Determine the (X, Y) coordinate at the center of the cell enclosing the given text.  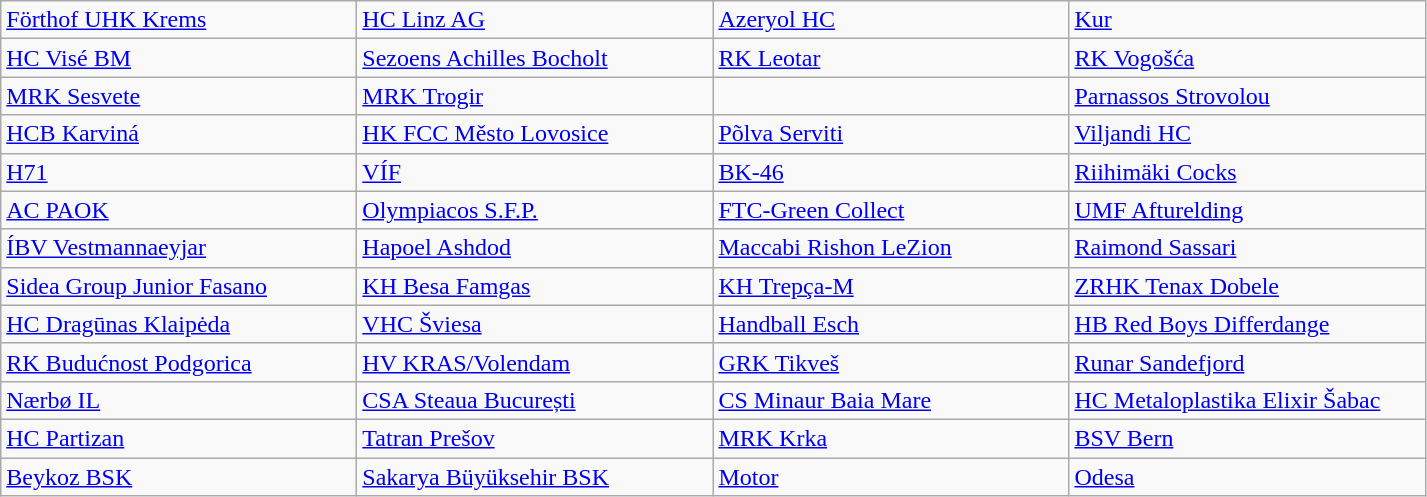
Motor (891, 477)
Tatran Prešov (535, 438)
GRK Tikveš (891, 362)
H71 (179, 172)
KH Besa Famgas (535, 286)
Olympiacos S.F.P. (535, 210)
Riihimäki Cocks (1247, 172)
BSV Bern (1247, 438)
HC Metaloplastika Elixir Šabac (1247, 400)
Beykoz BSK (179, 477)
VÍF (535, 172)
HK FCC Město Lovosice (535, 134)
RK Leotar (891, 58)
Handball Esch (891, 324)
Runar Sandefjord (1247, 362)
MRK Sesvete (179, 96)
Viljandi HC (1247, 134)
Parnassos Strovolou (1247, 96)
BK-46 (891, 172)
HC Linz AG (535, 20)
Hapoel Ashdod (535, 248)
Nærbø IL (179, 400)
Põlva Serviti (891, 134)
VHC Šviesa (535, 324)
AC PAOK (179, 210)
Förthof UHK Krems (179, 20)
FTC-Green Collect (891, 210)
MRK Trogir (535, 96)
Azeryol HC (891, 20)
HV KRAS/Volendam (535, 362)
RK Vogošća (1247, 58)
Sezoens Achilles Bocholt (535, 58)
Kur (1247, 20)
RK Budućnost Podgorica (179, 362)
ÍBV Vestmannaeyjar (179, 248)
Odesa (1247, 477)
Sakarya Büyüksehir BSK (535, 477)
Maccabi Rishon LeZion (891, 248)
HB Red Boys Differdange (1247, 324)
MRK Krka (891, 438)
HC Visé BM (179, 58)
UMF Afturelding (1247, 210)
HC Dragūnas Klaipėda (179, 324)
HC Partizan (179, 438)
ZRHK Tenax Dobele (1247, 286)
HCB Karviná (179, 134)
CSA Steaua București (535, 400)
CS Minaur Baia Mare (891, 400)
KH Trepça-M (891, 286)
Sidea Group Junior Fasano (179, 286)
Raimond Sassari (1247, 248)
